Extract the [X, Y] coordinate from the center of the cell holding the provided text.  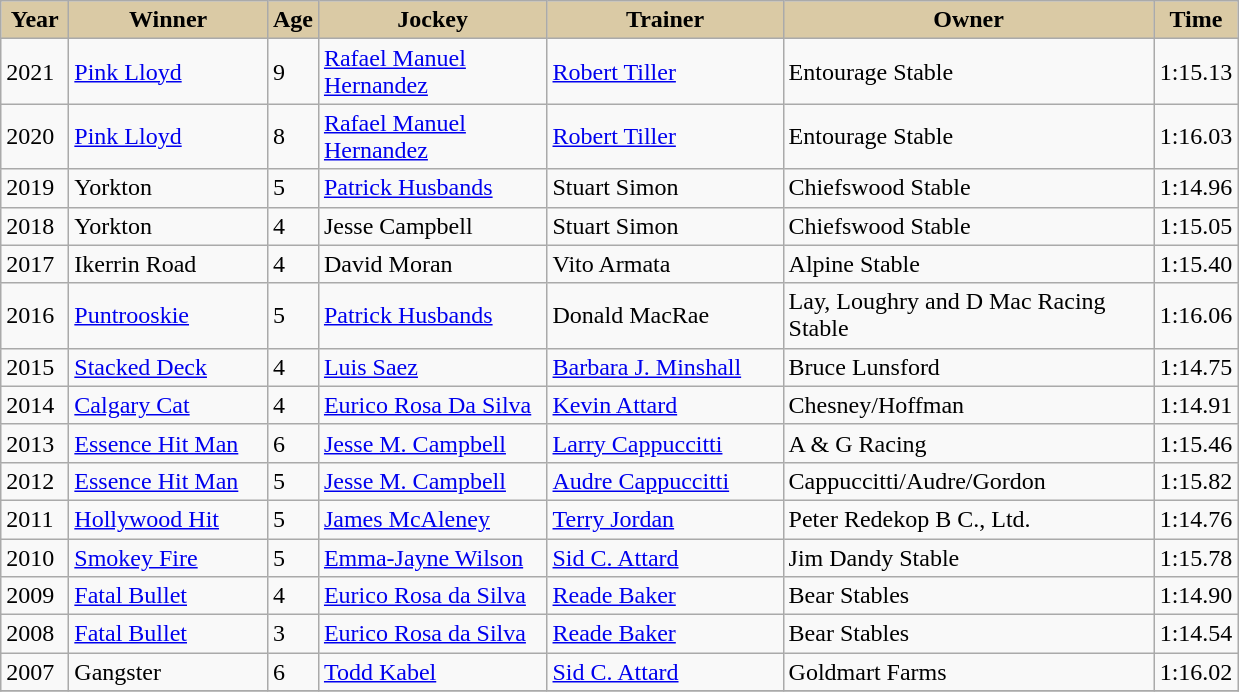
Ikerrin Road [168, 264]
2014 [35, 405]
Alpine Stable [968, 264]
Time [1196, 20]
Gangster [168, 672]
Todd Kabel [432, 672]
Trainer [665, 20]
1:15.40 [1196, 264]
2020 [35, 136]
Calgary Cat [168, 405]
1:16.03 [1196, 136]
Donald MacRae [665, 316]
1:14.75 [1196, 367]
Owner [968, 20]
Jockey [432, 20]
2021 [35, 72]
8 [292, 136]
2012 [35, 481]
Cappuccitti/Audre/Gordon [968, 481]
Chesney/Hoffman [968, 405]
A & G Racing [968, 443]
Year [35, 20]
2007 [35, 672]
2011 [35, 519]
Stacked Deck [168, 367]
Emma-Jayne Wilson [432, 557]
Barbara J. Minshall [665, 367]
2010 [35, 557]
2019 [35, 188]
Jim Dandy Stable [968, 557]
9 [292, 72]
Age [292, 20]
Lay, Loughry and D Mac Racing Stable [968, 316]
1:16.06 [1196, 316]
1:15.46 [1196, 443]
1:15.13 [1196, 72]
Goldmart Farms [968, 672]
Audre Cappuccitti [665, 481]
2016 [35, 316]
Peter Redekop B C., Ltd. [968, 519]
Puntrooskie [168, 316]
2017 [35, 264]
Eurico Rosa Da Silva [432, 405]
Winner [168, 20]
Larry Cappuccitti [665, 443]
Smokey Fire [168, 557]
Kevin Attard [665, 405]
Bruce Lunsford [968, 367]
2009 [35, 596]
1:15.78 [1196, 557]
2008 [35, 634]
Vito Armata [665, 264]
1:14.76 [1196, 519]
Terry Jordan [665, 519]
2015 [35, 367]
1:15.05 [1196, 226]
Hollywood Hit [168, 519]
David Moran [432, 264]
1:14.90 [1196, 596]
2013 [35, 443]
1:14.54 [1196, 634]
2018 [35, 226]
1:14.96 [1196, 188]
1:14.91 [1196, 405]
James McAleney [432, 519]
1:16.02 [1196, 672]
3 [292, 634]
1:15.82 [1196, 481]
Luis Saez [432, 367]
Jesse Campbell [432, 226]
